Search for the cell housing the specified text and yield its [X, Y] center coordinate. 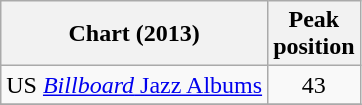
Chart (2013) [134, 34]
US Billboard Jazz Albums [134, 85]
43 [314, 85]
Peakposition [314, 34]
